Search for the cell housing the specified text and yield its [X, Y] center coordinate. 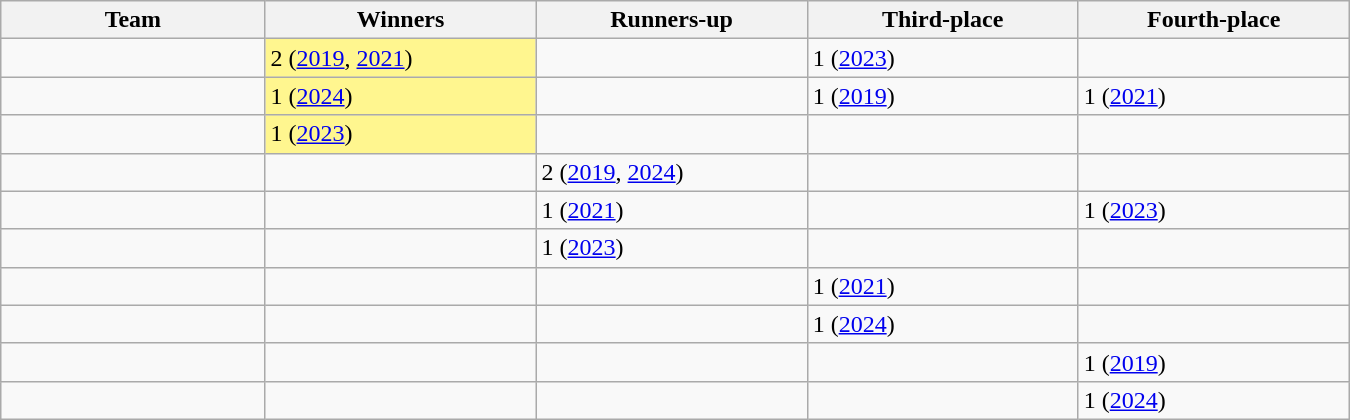
Third-place [942, 20]
2 (2019, 2024) [672, 172]
Team [133, 20]
2 (2019, 2021) [400, 58]
Runners-up [672, 20]
Winners [400, 20]
Fourth-place [1214, 20]
